Capture the cell that displays the provided text and extract its [x, y] central coordinate. 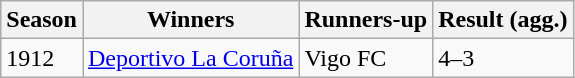
Vigo FC [366, 58]
Deportivo La Coruña [190, 58]
Runners-up [366, 20]
Result (agg.) [503, 20]
Winners [190, 20]
4–3 [503, 58]
1912 [42, 58]
Season [42, 20]
